Locate the cell with the specified text and output its (X, Y) center coordinate. 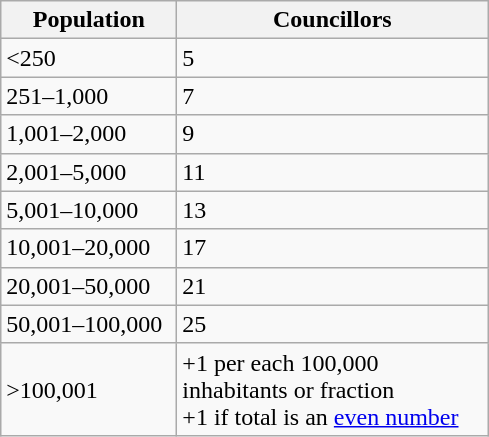
2,001–5,000 (89, 172)
>100,001 (89, 389)
5 (332, 58)
1,001–2,000 (89, 134)
Population (89, 20)
50,001–100,000 (89, 324)
251–1,000 (89, 96)
20,001–50,000 (89, 286)
25 (332, 324)
13 (332, 210)
21 (332, 286)
9 (332, 134)
<250 (89, 58)
11 (332, 172)
10,001–20,000 (89, 248)
17 (332, 248)
7 (332, 96)
+1 per each 100,000 inhabitants or fraction+1 if total is an even number (332, 389)
Councillors (332, 20)
5,001–10,000 (89, 210)
